Search for the cell housing the specified text and yield its [X, Y] center coordinate. 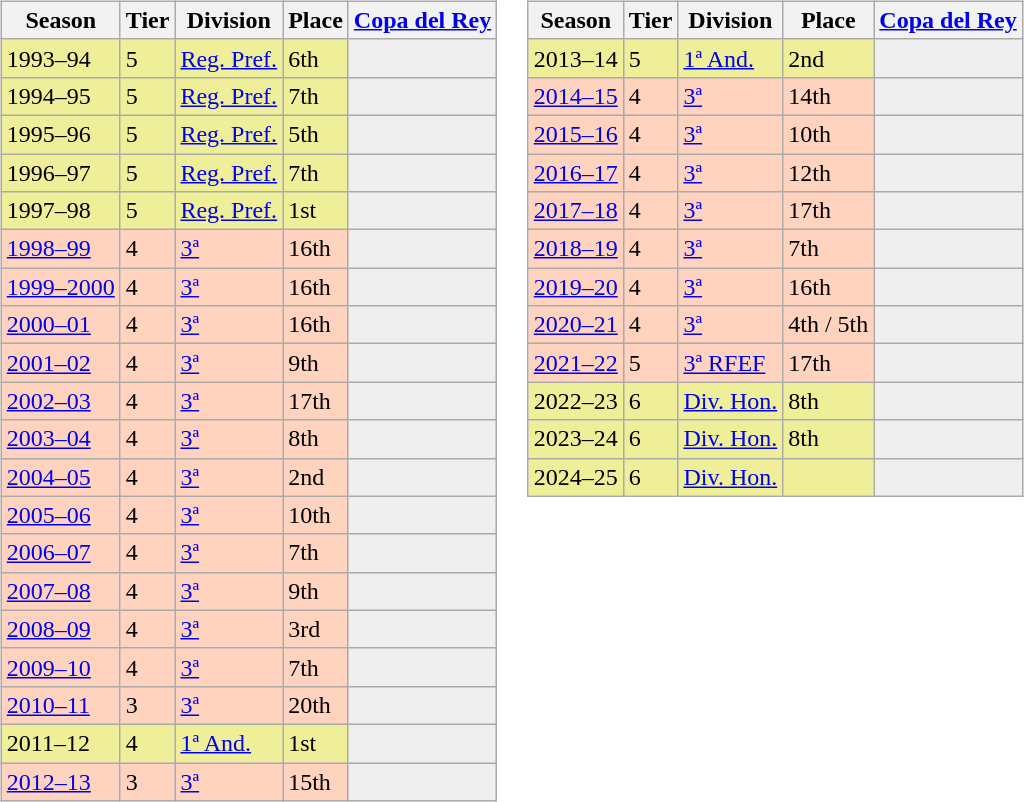
2024–25 [576, 477]
1999–2000 [60, 287]
2005–06 [60, 515]
2018–19 [576, 249]
2020–21 [576, 325]
2002–03 [60, 401]
2011–12 [60, 743]
2007–08 [60, 591]
3rd [316, 629]
2023–24 [576, 439]
2000–01 [60, 325]
2010–11 [60, 705]
2001–02 [60, 363]
2008–09 [60, 629]
2016–17 [576, 173]
2017–18 [576, 211]
5th [316, 134]
15th [316, 781]
12th [828, 173]
2013–14 [576, 58]
2019–20 [576, 287]
2021–22 [576, 363]
1993–94 [60, 58]
4th / 5th [828, 325]
2022–23 [576, 401]
1996–97 [60, 173]
20th [316, 705]
3ª RFEF [730, 363]
14th [828, 96]
1998–99 [60, 249]
2009–10 [60, 667]
2006–07 [60, 553]
2004–05 [60, 477]
2003–04 [60, 439]
2012–13 [60, 781]
1997–98 [60, 211]
1995–96 [60, 134]
2014–15 [576, 96]
2015–16 [576, 134]
1994–95 [60, 96]
6th [316, 58]
